Return the (X, Y) coordinate for the center point of the cell that contains the specified text.  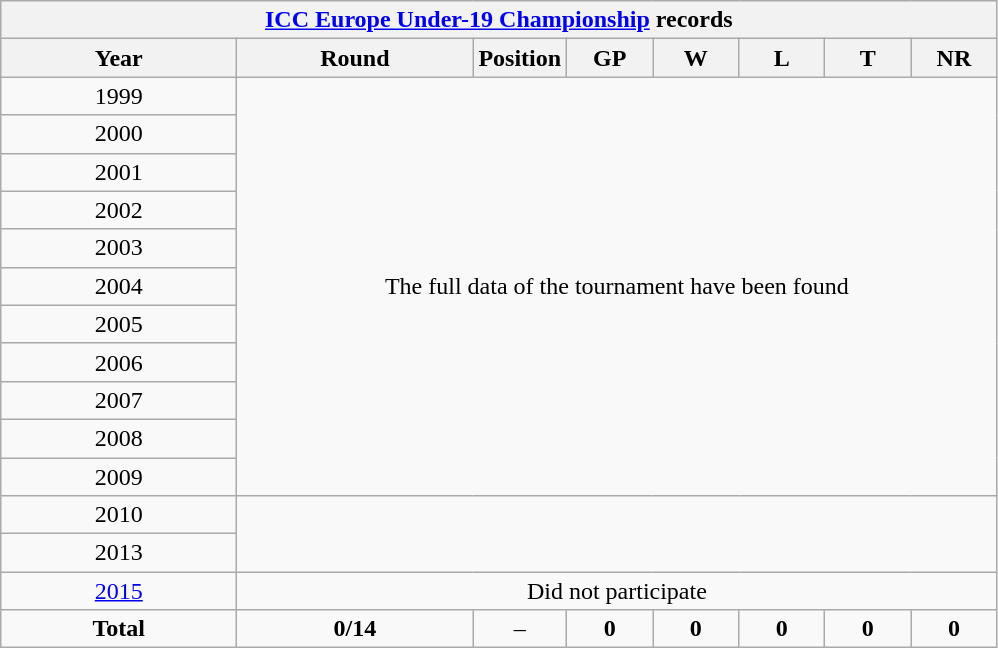
Position (520, 58)
2003 (119, 248)
L (782, 58)
2007 (119, 400)
ICC Europe Under-19 Championship records (499, 20)
2002 (119, 210)
Did not participate (617, 591)
NR (954, 58)
1999 (119, 96)
– (520, 629)
2015 (119, 591)
The full data of the tournament have been found (617, 286)
T (868, 58)
Year (119, 58)
Total (119, 629)
2000 (119, 134)
2013 (119, 553)
GP (610, 58)
2009 (119, 477)
0/14 (355, 629)
2008 (119, 438)
W (696, 58)
2004 (119, 286)
2010 (119, 515)
2006 (119, 362)
2005 (119, 324)
Round (355, 58)
2001 (119, 172)
